Determine the (x, y) coordinate at the center of the cell enclosing the given text.  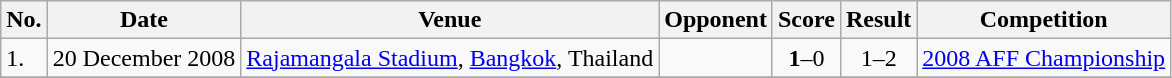
Rajamangala Stadium, Bangkok, Thailand (450, 58)
20 December 2008 (144, 58)
Venue (450, 20)
Competition (1044, 20)
2008 AFF Championship (1044, 58)
Score (806, 20)
1–2 (878, 58)
Result (878, 20)
Opponent (716, 20)
Date (144, 20)
1. (24, 58)
No. (24, 20)
1–0 (806, 58)
